Return the [x, y] coordinate for the center point of the cell that contains the specified text.  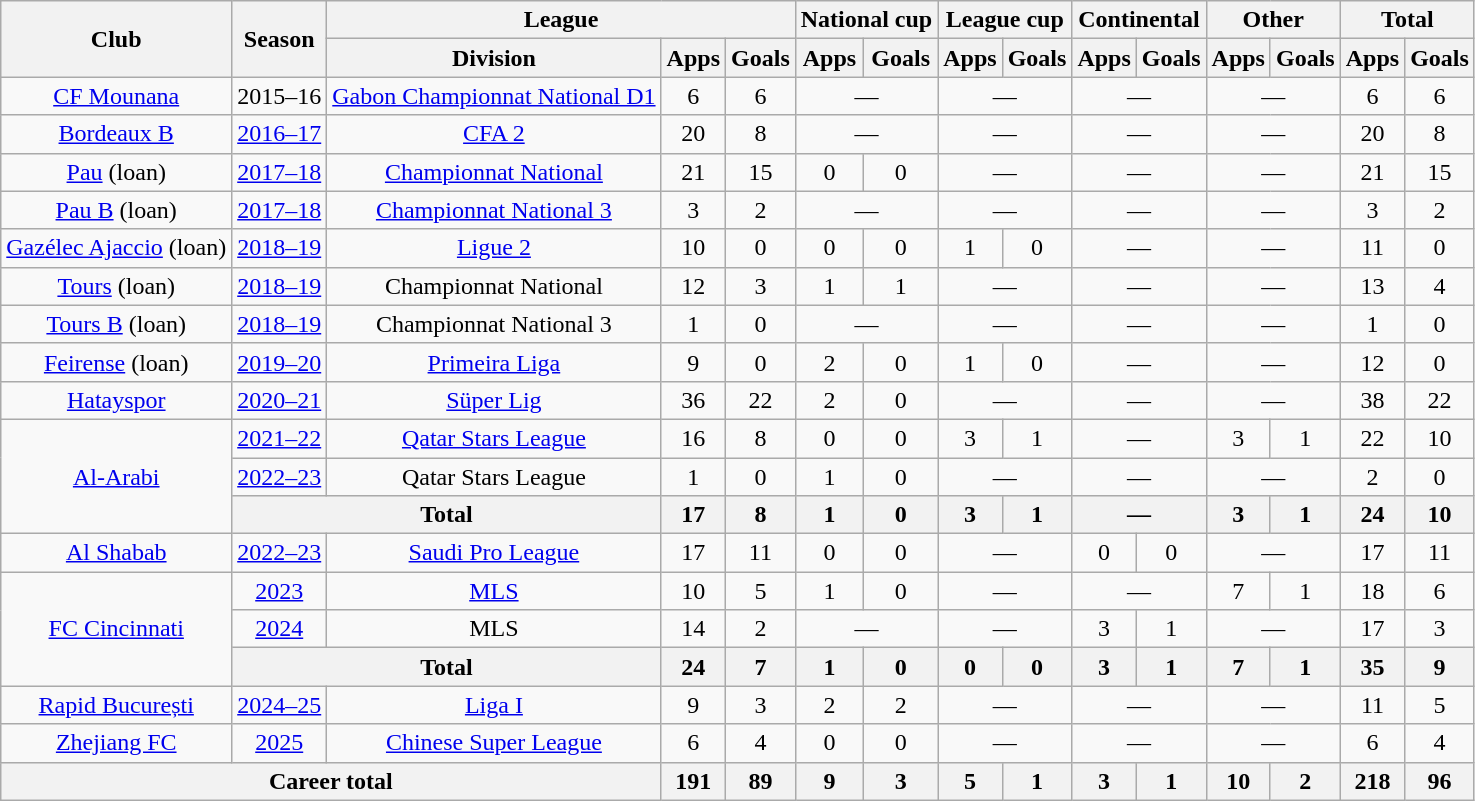
36 [693, 400]
Gabon Championnat National D1 [494, 96]
13 [1372, 286]
35 [1372, 667]
2016–17 [280, 134]
Division [494, 58]
2015–16 [280, 96]
Hatayspor [116, 400]
League [562, 20]
Tours B (loan) [116, 324]
2019–20 [280, 362]
Career total [331, 781]
Primeira Liga [494, 362]
191 [693, 781]
2025 [280, 743]
14 [693, 629]
Chinese Super League [494, 743]
2020–21 [280, 400]
Saudi Pro League [494, 553]
2023 [280, 591]
89 [761, 781]
CF Mounana [116, 96]
Rapid București [116, 705]
96 [1440, 781]
Zhejiang FC [116, 743]
Pau B (loan) [116, 210]
Season [280, 39]
CFA 2 [494, 134]
Other [1273, 20]
Ligue 2 [494, 248]
Bordeaux B [116, 134]
Liga I [494, 705]
218 [1372, 781]
2024–25 [280, 705]
Gazélec Ajaccio (loan) [116, 248]
16 [693, 438]
2024 [280, 629]
Feirense (loan) [116, 362]
2021–22 [280, 438]
FC Cincinnati [116, 629]
38 [1372, 400]
National cup [866, 20]
League cup [1005, 20]
Pau (loan) [116, 172]
Tours (loan) [116, 286]
Al-Arabi [116, 476]
Club [116, 39]
18 [1372, 591]
Süper Lig [494, 400]
Al Shabab [116, 553]
Continental [1139, 20]
